Scan for the cell matching the given text and deliver its (X, Y) coordinate at center. 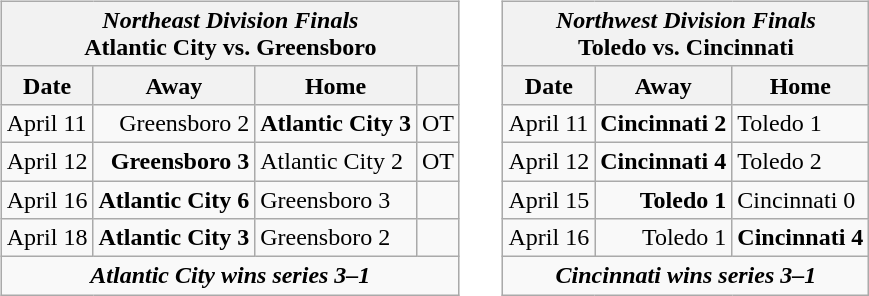
Atlantic City 6 (174, 199)
Atlantic City 2 (336, 161)
Atlantic City wins series 3–1 (230, 276)
April 18 (47, 238)
Northwest Division Finals Toledo vs. Cincinnati (686, 34)
Cincinnati wins series 3–1 (686, 276)
Northeast Division Finals Atlantic City vs. Greensboro (230, 34)
Cincinnati 2 (664, 123)
Cincinnati 0 (800, 199)
April 15 (549, 199)
Toledo 2 (800, 161)
